Search for the cell housing the specified text and yield its [x, y] center coordinate. 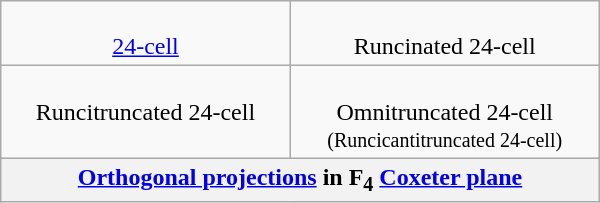
Runcinated 24-cell [444, 34]
Omnitruncated 24-cell(Runcicantitruncated 24-cell) [444, 112]
Runcitruncated 24-cell [146, 112]
24-cell [146, 34]
Orthogonal projections in F4 Coxeter plane [300, 180]
